Return (x, y) of the center of cell containing provided text 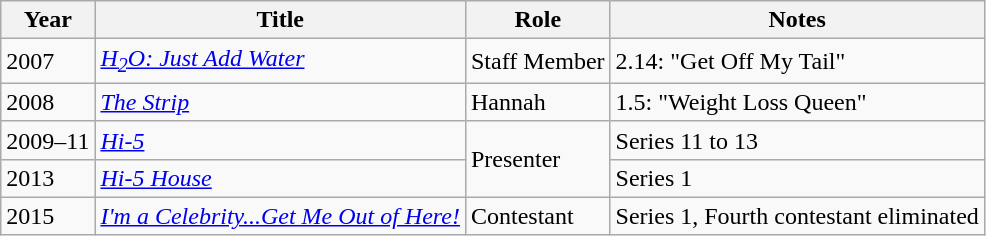
Series 1 (797, 178)
2013 (48, 178)
1.5: "Weight Loss Queen" (797, 102)
2007 (48, 61)
Role (538, 20)
Hi-5 (280, 140)
2008 (48, 102)
Hannah (538, 102)
2009–11 (48, 140)
Year (48, 20)
Title (280, 20)
Series 11 to 13 (797, 140)
Contestant (538, 216)
The Strip (280, 102)
Staff Member (538, 61)
Notes (797, 20)
H2O: Just Add Water (280, 61)
2.14: "Get Off My Tail" (797, 61)
Hi-5 House (280, 178)
Series 1, Fourth contestant eliminated (797, 216)
I'm a Celebrity...Get Me Out of Here! (280, 216)
2015 (48, 216)
Presenter (538, 159)
